From the cell containing the given text, extract its center point as [x, y] coordinate. 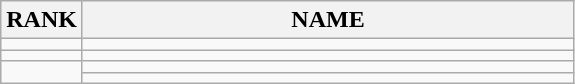
NAME [328, 20]
RANK [42, 20]
